Return the (x, y) coordinate for the center point of the cell that contains the specified text.  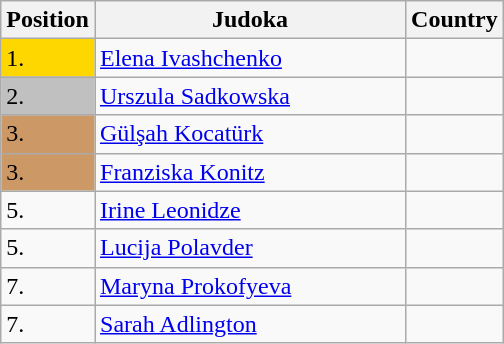
Urszula Sadkowska (250, 96)
Position (48, 20)
Maryna Prokofyeva (250, 286)
Franziska Konitz (250, 172)
Country (455, 20)
Irine Leonidze (250, 210)
Lucija Polavder (250, 248)
Judoka (250, 20)
Elena Ivashchenko (250, 58)
Sarah Adlington (250, 324)
1. (48, 58)
Gülşah Kocatürk (250, 134)
2. (48, 96)
